Pinpoint the cell where the given text exists, returning its [x, y] midpoint coordinate. 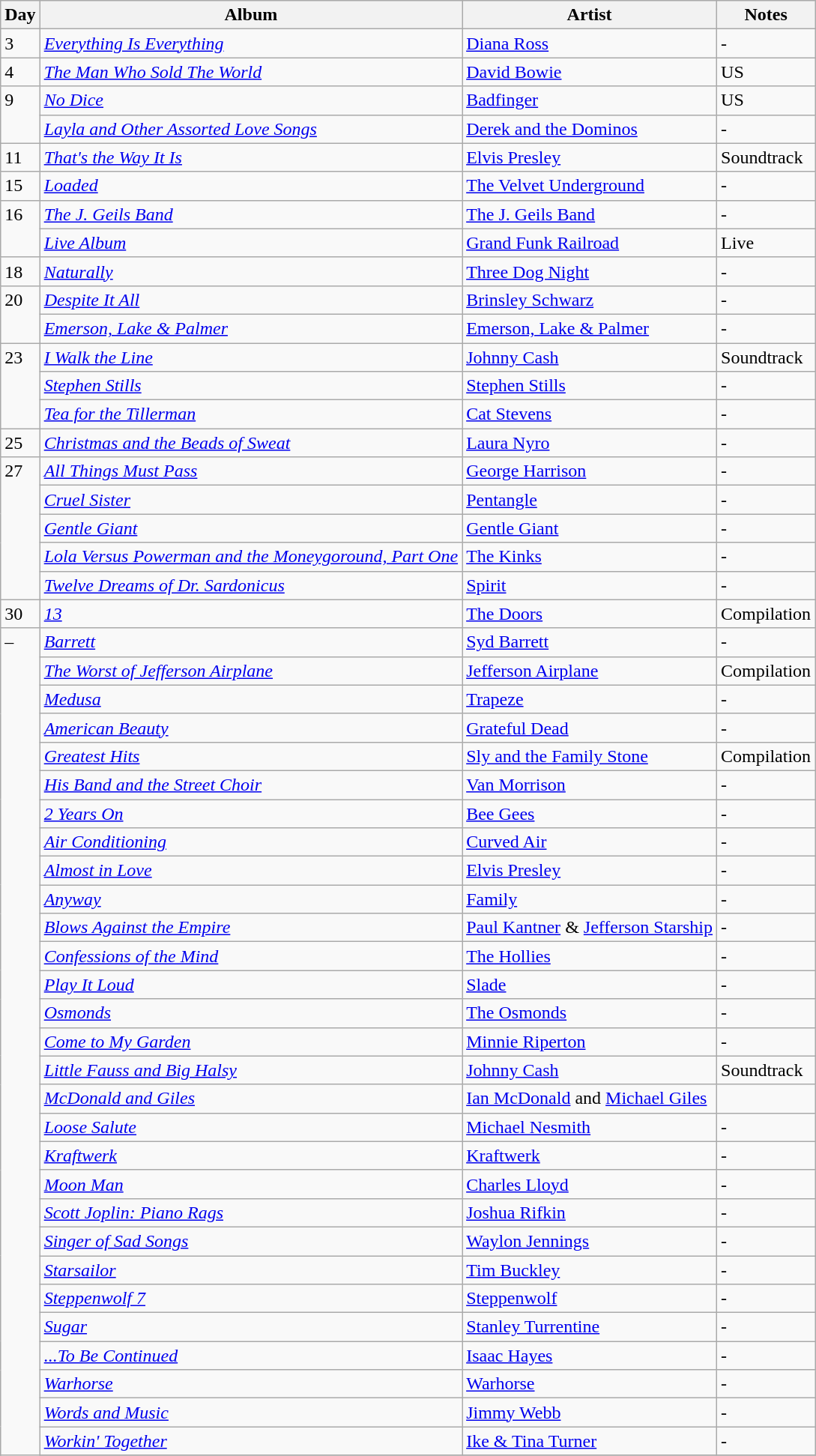
4 [20, 72]
– [20, 1042]
Derek and the Dominos [590, 129]
Sugar [250, 1327]
30 [20, 614]
Layla and Other Assorted Love Songs [250, 129]
Pentangle [590, 500]
20 [20, 314]
13 [250, 614]
Van Morrison [590, 785]
His Band and the Street Choir [250, 785]
Starsailor [250, 1270]
Jefferson Airplane [590, 671]
Blows Against the Empire [250, 928]
Cat Stevens [590, 414]
Stanley Turrentine [590, 1327]
Live Album [250, 243]
Paul Kantner & Jefferson Starship [590, 928]
Barrett [250, 642]
23 [20, 386]
Brinsley Schwarz [590, 300]
Steppenwolf 7 [250, 1299]
Minnie Riperton [590, 1042]
Osmonds [250, 1013]
Confessions of the Mind [250, 956]
Christmas and the Beads of Sweat [250, 443]
Greatest Hits [250, 756]
The Kinks [590, 557]
Joshua Rifkin [590, 1212]
Loose Salute [250, 1127]
Naturally [250, 271]
Artist [590, 15]
Live [766, 243]
Moon Man [250, 1184]
Laura Nyro [590, 443]
Michael Nesmith [590, 1127]
Badfinger [590, 100]
Little Fauss and Big Halsy [250, 1070]
Jimmy Webb [590, 1413]
Trapeze [590, 699]
George Harrison [590, 471]
3 [20, 43]
Workin' Together [250, 1441]
Charles Lloyd [590, 1184]
Cruel Sister [250, 500]
...To Be Continued [250, 1356]
Syd Barrett [590, 642]
Words and Music [250, 1413]
Grand Funk Railroad [590, 243]
The Osmonds [590, 1013]
The Velvet Underground [590, 186]
Play It Loud [250, 985]
15 [20, 186]
The Doors [590, 614]
All Things Must Pass [250, 471]
American Beauty [250, 728]
Air Conditioning [250, 842]
Medusa [250, 699]
Sly and the Family Stone [590, 756]
Notes [766, 15]
Loaded [250, 186]
2 Years On [250, 813]
Grateful Dead [590, 728]
18 [20, 271]
Twelve Dreams of Dr. Sardonicus [250, 585]
Diana Ross [590, 43]
Almost in Love [250, 871]
Isaac Hayes [590, 1356]
Family [590, 899]
Day [20, 15]
I Walk the Line [250, 357]
Ian McDonald and Michael Giles [590, 1099]
No Dice [250, 100]
11 [20, 157]
9 [20, 115]
Tim Buckley [590, 1270]
The Man Who Sold The World [250, 72]
Singer of Sad Songs [250, 1241]
Bee Gees [590, 813]
That's the Way It Is [250, 157]
27 [20, 528]
Come to My Garden [250, 1042]
Waylon Jennings [590, 1241]
Album [250, 15]
Curved Air [590, 842]
Ike & Tina Turner [590, 1441]
McDonald and Giles [250, 1099]
David Bowie [590, 72]
The Hollies [590, 956]
The Worst of Jefferson Airplane [250, 671]
25 [20, 443]
Spirit [590, 585]
Anyway [250, 899]
16 [20, 229]
Three Dog Night [590, 271]
Everything Is Everything [250, 43]
Slade [590, 985]
Lola Versus Powerman and the Moneygoround, Part One [250, 557]
Despite It All [250, 300]
Tea for the Tillerman [250, 414]
Scott Joplin: Piano Rags [250, 1212]
Steppenwolf [590, 1299]
